Search for the cell housing the specified text and yield its (X, Y) center coordinate. 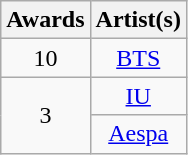
Aespa (138, 134)
3 (46, 115)
BTS (138, 58)
Artist(s) (138, 20)
Awards (46, 20)
10 (46, 58)
IU (138, 96)
